Output the [X, Y] coordinate of the center of the cell containing the given text.  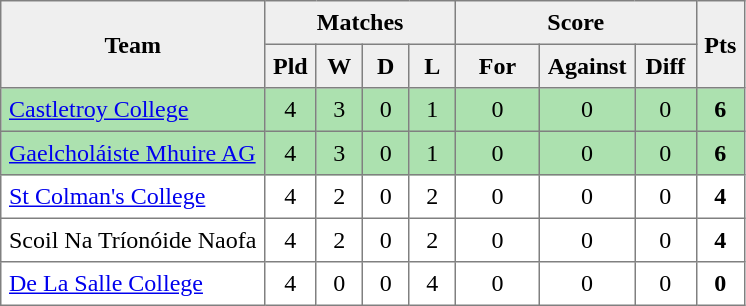
L [432, 66]
Matches [360, 23]
Castletroy College [133, 110]
W [339, 66]
For [497, 66]
Scoil Na Tríonóide Naofa [133, 240]
Team [133, 44]
St Colman's College [133, 197]
Against [586, 66]
De La Salle College [133, 284]
Diff [666, 66]
Gaelcholáiste Mhuire AG [133, 153]
Pts [720, 44]
Score [576, 23]
D [385, 66]
Pld [290, 66]
